From the cell containing the given text, extract its center point as [x, y] coordinate. 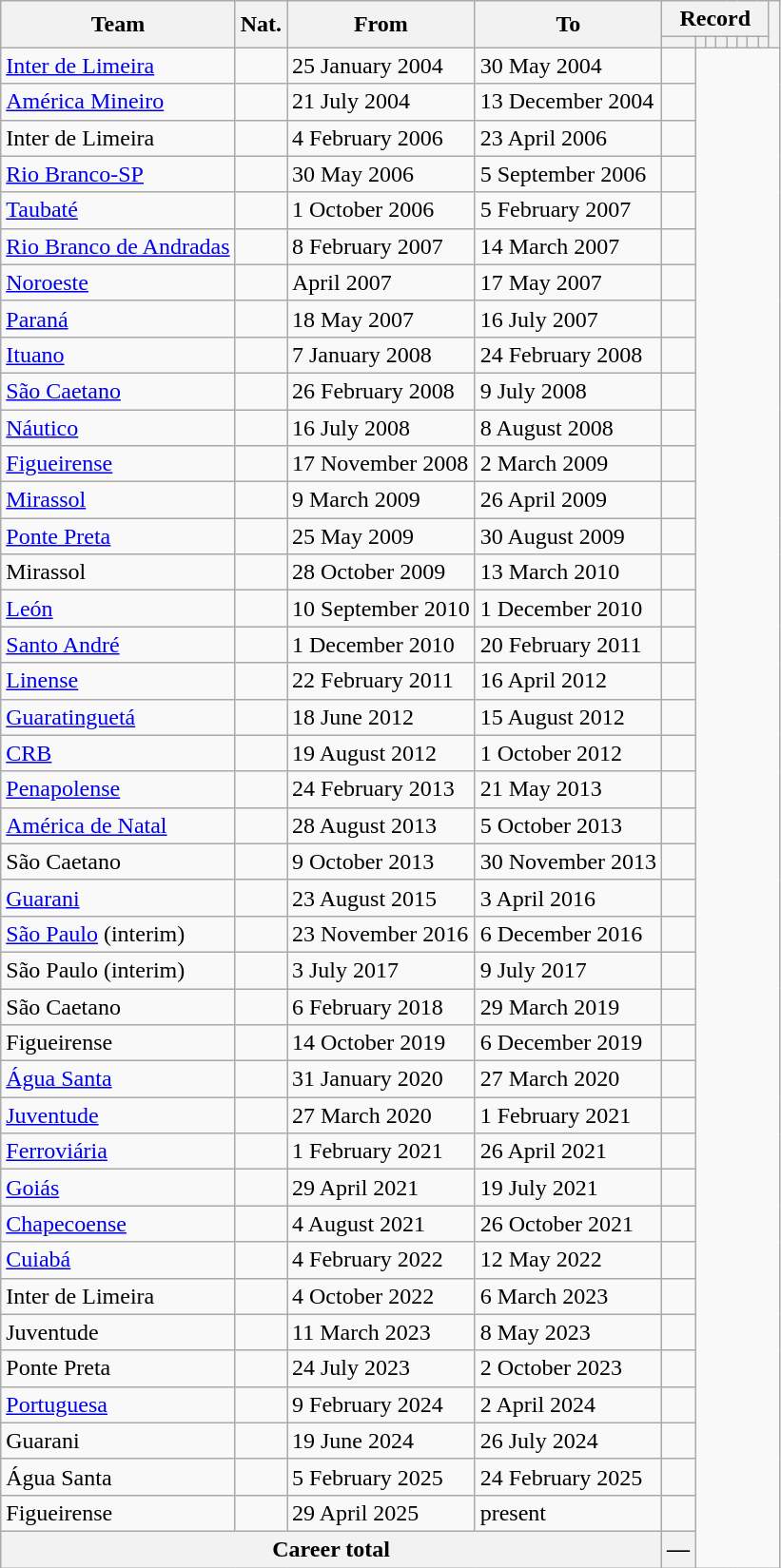
30 May 2006 [381, 174]
April 2007 [381, 282]
— [679, 1549]
Cuiabá [118, 1260]
29 April 2021 [381, 1188]
29 March 2019 [568, 1007]
Náutico [118, 427]
5 October 2013 [568, 825]
Team [118, 25]
6 December 2016 [568, 934]
present [568, 1513]
Career total [331, 1549]
3 July 2017 [381, 970]
13 March 2010 [568, 572]
Ferroviária [118, 1152]
1 October 2012 [568, 753]
14 March 2007 [568, 246]
17 May 2007 [568, 282]
9 February 2024 [381, 1404]
Paraná [118, 319]
9 March 2009 [381, 500]
30 November 2013 [568, 861]
5 September 2006 [568, 174]
4 August 2021 [381, 1224]
Linense [118, 681]
29 April 2025 [381, 1513]
24 July 2023 [381, 1368]
8 May 2023 [568, 1332]
21 May 2013 [568, 789]
2 April 2024 [568, 1404]
19 June 2024 [381, 1441]
26 October 2021 [568, 1224]
24 February 2008 [568, 355]
26 April 2009 [568, 500]
8 August 2008 [568, 427]
25 January 2004 [381, 66]
Nat. [261, 25]
León [118, 609]
América de Natal [118, 825]
13 December 2004 [568, 102]
3 April 2016 [568, 898]
2 October 2023 [568, 1368]
CRB [118, 753]
5 February 2007 [568, 210]
18 May 2007 [381, 319]
5 February 2025 [381, 1477]
28 August 2013 [381, 825]
21 July 2004 [381, 102]
16 July 2007 [568, 319]
4 February 2006 [381, 138]
30 May 2004 [568, 66]
6 February 2018 [381, 1007]
Taubaté [118, 210]
9 October 2013 [381, 861]
9 July 2017 [568, 970]
19 July 2021 [568, 1188]
23 April 2006 [568, 138]
16 July 2008 [381, 427]
15 August 2012 [568, 717]
Noroeste [118, 282]
6 December 2019 [568, 1043]
24 February 2013 [381, 789]
8 February 2007 [381, 246]
14 October 2019 [381, 1043]
4 October 2022 [381, 1296]
From [381, 25]
22 February 2011 [381, 681]
18 June 2012 [381, 717]
Record [715, 19]
23 November 2016 [381, 934]
4 February 2022 [381, 1260]
9 July 2008 [568, 391]
30 August 2009 [568, 536]
23 August 2015 [381, 898]
2 March 2009 [568, 464]
Penapolense [118, 789]
26 July 2024 [568, 1441]
América Mineiro [118, 102]
7 January 2008 [381, 355]
26 February 2008 [381, 391]
20 February 2011 [568, 645]
Guaratinguetá [118, 717]
Rio Branco-SP [118, 174]
10 September 2010 [381, 609]
Goiás [118, 1188]
19 August 2012 [381, 753]
24 February 2025 [568, 1477]
1 October 2006 [381, 210]
12 May 2022 [568, 1260]
26 April 2021 [568, 1152]
Ituano [118, 355]
28 October 2009 [381, 572]
6 March 2023 [568, 1296]
Chapecoense [118, 1224]
17 November 2008 [381, 464]
Santo André [118, 645]
16 April 2012 [568, 681]
To [568, 25]
25 May 2009 [381, 536]
Rio Branco de Andradas [118, 246]
31 January 2020 [381, 1079]
11 March 2023 [381, 1332]
Portuguesa [118, 1404]
